For the text-containing cell, return its midpoint in [X, Y] coordinate format. 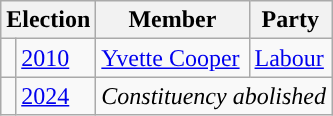
2010 [56, 58]
Labour [290, 58]
Election [48, 20]
Yvette Cooper [172, 58]
Member [172, 20]
Constituency abolished [214, 96]
Party [290, 20]
2024 [56, 96]
